Extract the (x, y) coordinate from the center of the cell holding the provided text.  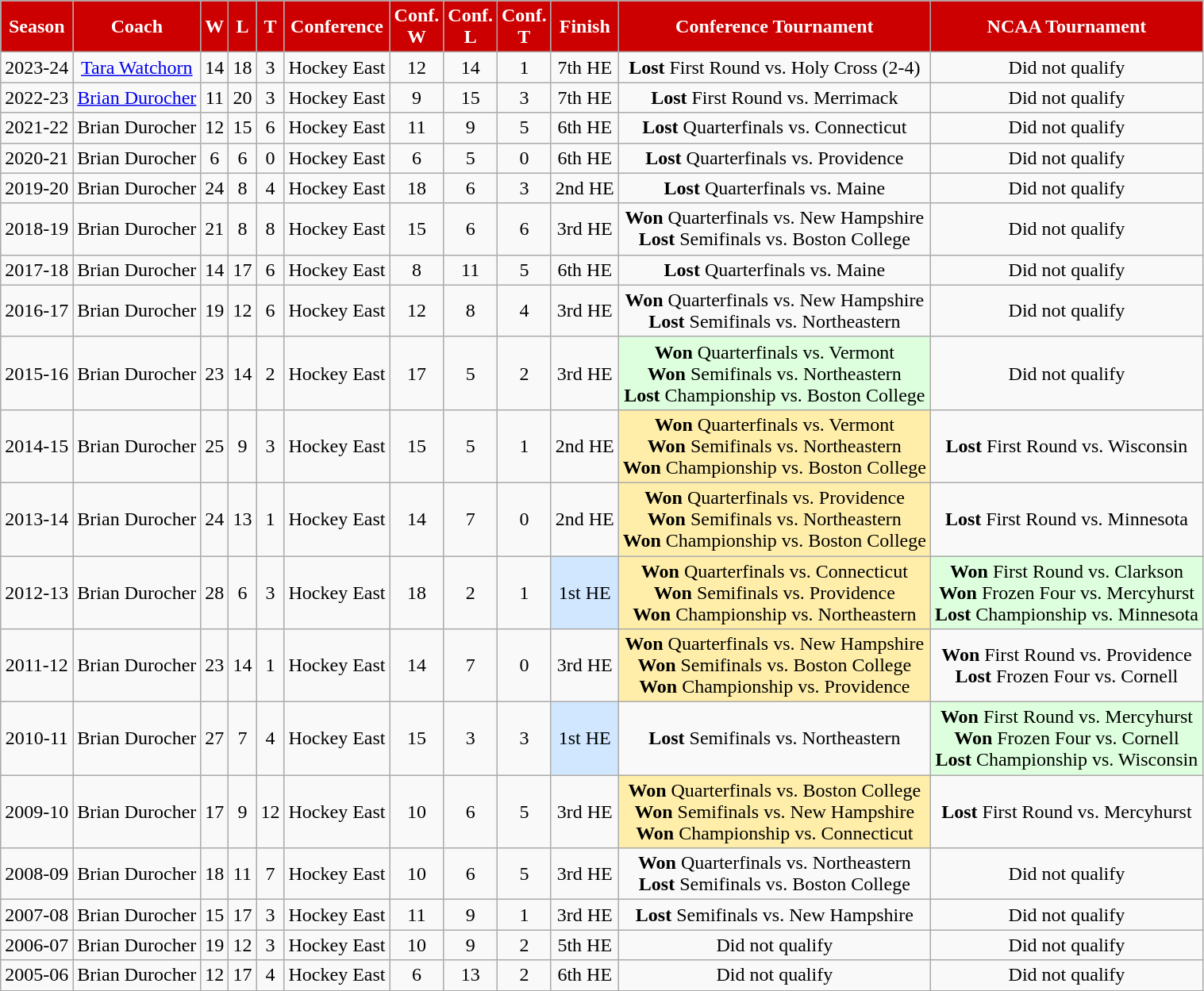
Won Quarterfinals vs. New Hampshire Lost Semifinals vs. Northeastern (775, 311)
Won Quarterfinals vs. Boston College Won Semifinals vs. New Hampshire Won Championship vs. Connecticut (775, 812)
2019-20 (37, 188)
2010-11 (37, 739)
Won Quarterfinals vs. New Hampshire Lost Semifinals vs. Boston College (775, 229)
5th HE (584, 945)
Lost Semifinals vs. Northeastern (775, 739)
2005-06 (37, 975)
2023-24 (37, 67)
Conf. W (417, 27)
W (214, 27)
2013-14 (37, 519)
Lost First Round vs. Wisconsin (1067, 446)
Season (37, 27)
Won Quarterfinals vs. Connecticut Won Semifinals vs. Providence Won Championship vs. Northeastern (775, 592)
Won First Round vs. Providence Lost Frozen Four vs. Cornell (1067, 666)
25 (214, 446)
2011-12 (37, 666)
2015-16 (37, 373)
2009-10 (37, 812)
Won Quarterfinals vs. Providence Won Semifinals vs. Northeastern Won Championship vs. Boston College (775, 519)
2012-13 (37, 592)
2008-09 (37, 874)
21 (214, 229)
2022-23 (37, 98)
Lost First Round vs. Holy Cross (2-4) (775, 67)
Conference Tournament (775, 27)
Lost First Round vs. Mercyhurst (1067, 812)
27 (214, 739)
Won First Round vs. Mercyhurst Won Frozen Four vs. Cornell Lost Championship vs. Wisconsin (1067, 739)
20 (243, 98)
2006-07 (37, 945)
Conference (337, 27)
Coach (137, 27)
Lost Semifinals vs. New Hampshire (775, 915)
Conf. T (525, 27)
Won Quarterfinals vs. Vermont Won Semifinals vs. Northeastern Won Championship vs. Boston College (775, 446)
28 (214, 592)
2018-19 (37, 229)
Lost First Round vs. Minnesota (1067, 519)
Finish (584, 27)
Won Quarterfinals vs. Northeastern Lost Semifinals vs. Boston College (775, 874)
Lost Quarterfinals vs. Connecticut (775, 128)
2007-08 (37, 915)
2020-21 (37, 158)
2014-15 (37, 446)
Lost First Round vs. Merrimack (775, 98)
T (270, 27)
Conf. L (471, 27)
2021-22 (37, 128)
NCAA Tournament (1067, 27)
Won First Round vs. Clarkson Won Frozen Four vs. Mercyhurst Lost Championship vs. Minnesota (1067, 592)
2016-17 (37, 311)
2017-18 (37, 270)
Tara Watchorn (137, 67)
Lost Quarterfinals vs. Providence (775, 158)
L (243, 27)
Won Quarterfinals vs. Vermont Won Semifinals vs. Northeastern Lost Championship vs. Boston College (775, 373)
Won Quarterfinals vs. New Hampshire Won Semifinals vs. Boston College Won Championship vs. Providence (775, 666)
